Provide the [X, Y] coordinate of the cell's center where the given text is located.  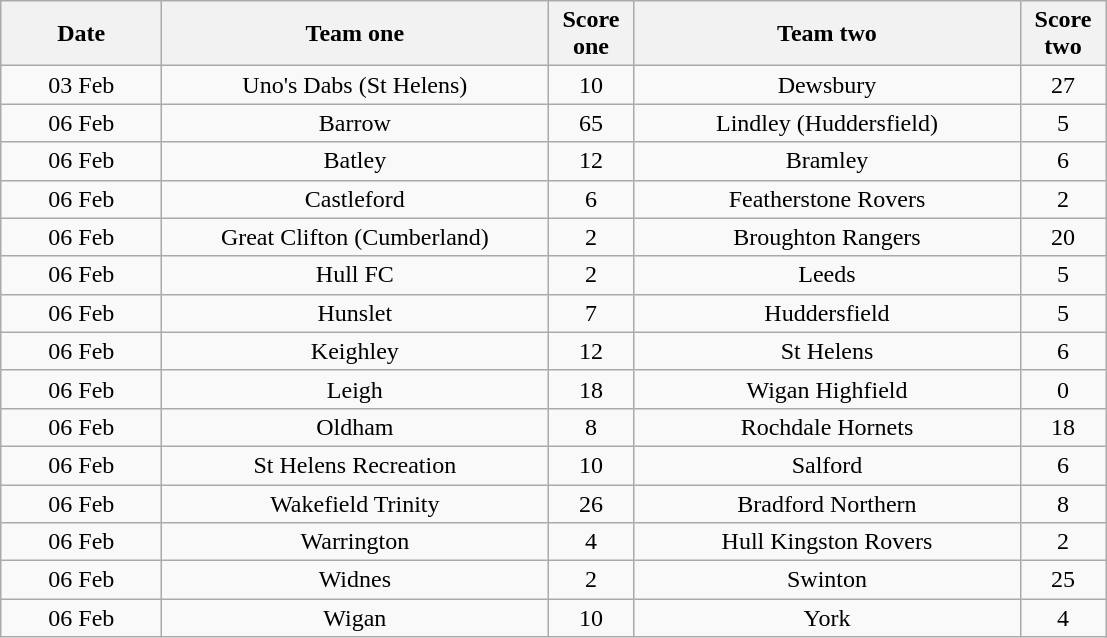
Bramley [827, 161]
Score one [591, 34]
Bradford Northern [827, 503]
St Helens Recreation [355, 465]
Oldham [355, 427]
03 Feb [82, 85]
Score two [1063, 34]
Uno's Dabs (St Helens) [355, 85]
Salford [827, 465]
Castleford [355, 199]
65 [591, 123]
25 [1063, 580]
Great Clifton (Cumberland) [355, 237]
Leeds [827, 275]
Wigan [355, 618]
Date [82, 34]
Leigh [355, 389]
0 [1063, 389]
Featherstone Rovers [827, 199]
Hunslet [355, 313]
Broughton Rangers [827, 237]
St Helens [827, 351]
Batley [355, 161]
Team one [355, 34]
Hull FC [355, 275]
Warrington [355, 542]
7 [591, 313]
York [827, 618]
Rochdale Hornets [827, 427]
26 [591, 503]
Huddersfield [827, 313]
Hull Kingston Rovers [827, 542]
Wigan Highfield [827, 389]
Team two [827, 34]
20 [1063, 237]
27 [1063, 85]
Widnes [355, 580]
Barrow [355, 123]
Dewsbury [827, 85]
Lindley (Huddersfield) [827, 123]
Swinton [827, 580]
Wakefield Trinity [355, 503]
Keighley [355, 351]
